Detect which cell encompasses the target text, then output its (X, Y) center coordinate. 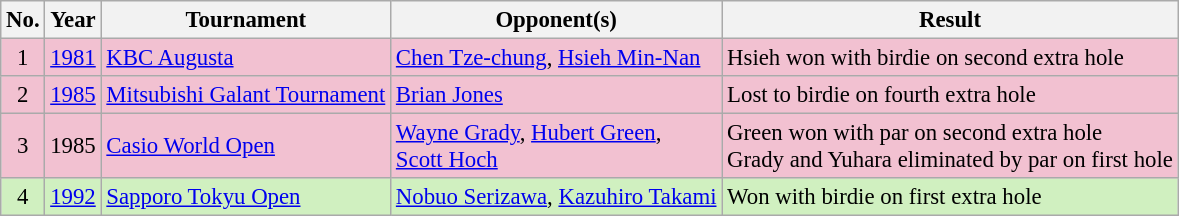
Won with birdie on first extra hole (950, 197)
Tournament (246, 20)
Green won with par on second extra holeGrady and Yuhara eliminated by par on first hole (950, 146)
Wayne Grady, Hubert Green, Scott Hoch (556, 146)
Chen Tze-chung, Hsieh Min-Nan (556, 58)
1 (23, 58)
No. (23, 20)
2 (23, 95)
Result (950, 20)
4 (23, 197)
Sapporo Tokyu Open (246, 197)
Hsieh won with birdie on second extra hole (950, 58)
1992 (73, 197)
KBC Augusta (246, 58)
Brian Jones (556, 95)
1981 (73, 58)
Year (73, 20)
Nobuo Serizawa, Kazuhiro Takami (556, 197)
Lost to birdie on fourth extra hole (950, 95)
3 (23, 146)
Mitsubishi Galant Tournament (246, 95)
Opponent(s) (556, 20)
Casio World Open (246, 146)
